Locate the cell with the specified text and output its (x, y) center coordinate. 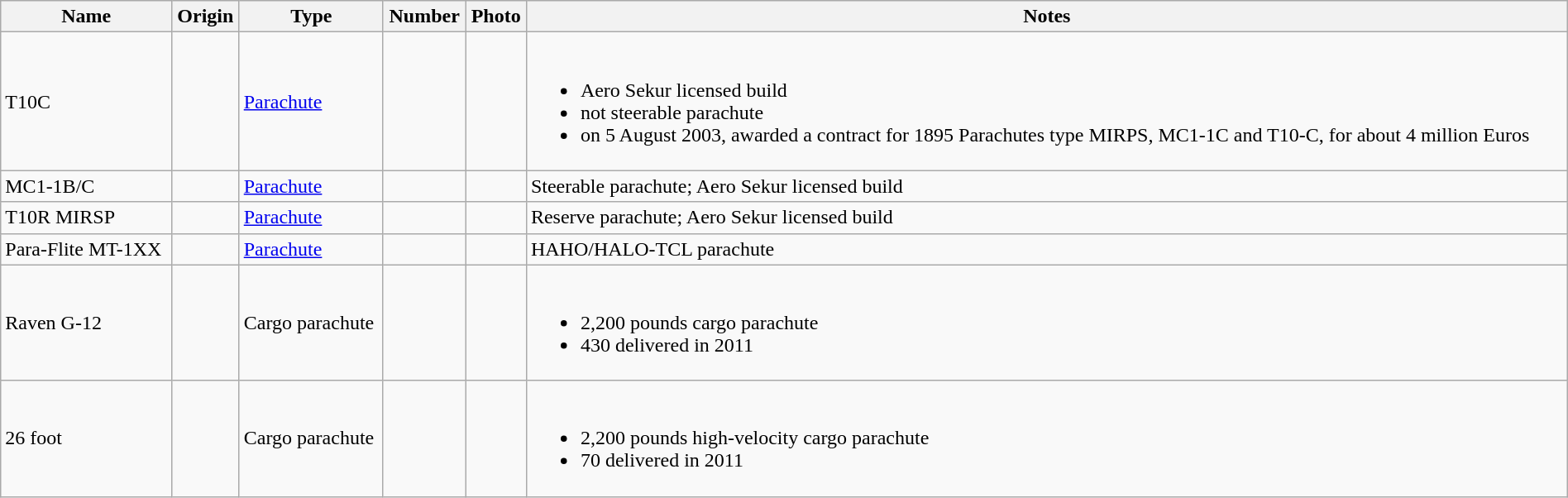
26 foot (86, 438)
2,200 pounds high-velocity cargo parachute70 delivered in 2011 (1047, 438)
Origin (206, 17)
Notes (1047, 17)
HAHO/HALO-TCL parachute (1047, 249)
Photo (496, 17)
Number (424, 17)
Name (86, 17)
2,200 pounds cargo parachute430 delivered in 2011 (1047, 323)
Steerable parachute; Aero Sekur licensed build (1047, 186)
Para-Flite MT-1XX (86, 249)
Type (311, 17)
Raven G-12 (86, 323)
T10R MIRSP (86, 218)
T10C (86, 101)
Reserve parachute; Aero Sekur licensed build (1047, 218)
MC1-1B/C (86, 186)
